Extract the (X, Y) coordinate from the center of the cell holding the provided text.  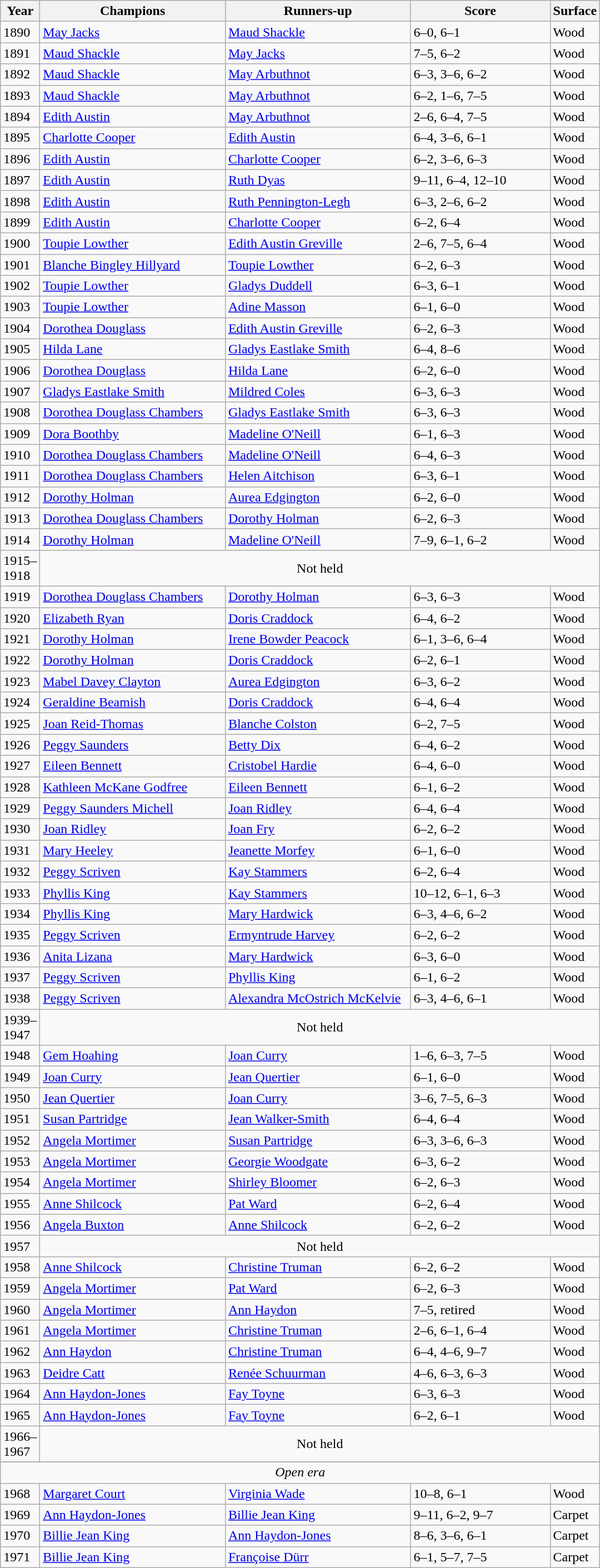
2–6, 7–5, 6–4 (480, 243)
Helen Aitchison (318, 476)
6–4, 3–6, 6–1 (480, 138)
2–6, 6–1, 6–4 (480, 1331)
1933 (20, 893)
Gladys Duddell (318, 286)
6–3, 3–6, 6–3 (480, 1140)
Ruth Pennington-Legh (318, 201)
Joan Reid-Thomas (133, 724)
1913 (20, 518)
1932 (20, 871)
Blanche Bingley Hillyard (133, 265)
6–3, 3–6, 6–2 (480, 74)
1958 (20, 1267)
6–3, 6–0 (480, 956)
Open era (300, 1472)
1954 (20, 1183)
Dora Boothby (133, 434)
1938 (20, 999)
Cristobel Hardie (318, 766)
Margaret Court (133, 1494)
Shirley Bloomer (318, 1183)
1937 (20, 978)
1923 (20, 682)
1911 (20, 476)
1919 (20, 597)
1901 (20, 265)
10–12, 6–1, 6–3 (480, 893)
Gem Hoahing (133, 1056)
1921 (20, 639)
6–3, 4–6, 6–1 (480, 999)
1897 (20, 180)
1965 (20, 1415)
1903 (20, 307)
1929 (20, 808)
1931 (20, 850)
1960 (20, 1309)
1908 (20, 413)
1950 (20, 1098)
1900 (20, 243)
1971 (20, 1557)
7–5, 6–2 (480, 53)
Jean Walker-Smith (318, 1119)
Georgie Woodgate (318, 1161)
1961 (20, 1331)
1956 (20, 1225)
1964 (20, 1394)
7–9, 6–1, 6–2 (480, 539)
1890 (20, 32)
1926 (20, 745)
6–2, 7–5 (480, 724)
Year (20, 11)
3–6, 7–5, 6–3 (480, 1098)
1893 (20, 96)
1894 (20, 117)
2–6, 6–4, 7–5 (480, 117)
1962 (20, 1352)
1963 (20, 1373)
Adine Masson (318, 307)
Renée Schuurman (318, 1373)
Elizabeth Ryan (133, 618)
8–6, 3–6, 6–1 (480, 1536)
6–3, 4–6, 6–2 (480, 914)
6–2, 3–6, 6–3 (480, 159)
7–5, retired (480, 1309)
1912 (20, 497)
1909 (20, 434)
6–0, 6–1 (480, 32)
1939–1947 (20, 1028)
1891 (20, 53)
1952 (20, 1140)
1925 (20, 724)
1953 (20, 1161)
1936 (20, 956)
6–1, 3–6, 6–4 (480, 639)
10–8, 6–1 (480, 1494)
Geraldine Beamish (133, 703)
1930 (20, 829)
Virginia Wade (318, 1494)
1922 (20, 660)
1914 (20, 539)
9–11, 6–2, 9–7 (480, 1515)
Peggy Saunders (133, 745)
1934 (20, 914)
1966–1967 (20, 1444)
1935 (20, 935)
Runners-up (318, 11)
Anita Lizana (133, 956)
6–4, 4–6, 9–7 (480, 1352)
1970 (20, 1536)
Angela Buxton (133, 1225)
6–3, 2–6, 6–2 (480, 201)
1928 (20, 787)
Betty Dix (318, 745)
1948 (20, 1056)
1902 (20, 286)
Champions (133, 11)
1907 (20, 392)
1951 (20, 1119)
1910 (20, 455)
Mildred Coles (318, 392)
Score (480, 11)
1906 (20, 370)
1969 (20, 1515)
Jeanette Morfey (318, 850)
1898 (20, 201)
9–11, 6–4, 12–10 (480, 180)
1904 (20, 328)
1892 (20, 74)
Alexandra McOstrich McKelvie (318, 999)
1924 (20, 703)
Ermyntrude Harvey (318, 935)
1920 (20, 618)
6–1, 6–3 (480, 434)
Deidre Catt (133, 1373)
Joan Fry (318, 829)
1959 (20, 1288)
Mary Heeley (133, 850)
6–4, 6–0 (480, 766)
Kathleen McKane Godfree (133, 787)
1905 (20, 349)
Irene Bowder Peacock (318, 639)
1899 (20, 222)
1968 (20, 1494)
Surface (575, 11)
6–2, 1–6, 7–5 (480, 96)
Françoise Dürr (318, 1557)
Mabel Davey Clayton (133, 682)
Peggy Saunders Michell (133, 808)
1–6, 6–3, 7–5 (480, 1056)
1955 (20, 1204)
6–4, 8–6 (480, 349)
6–4, 6–3 (480, 455)
Blanche Colston (318, 724)
6–1, 5–7, 7–5 (480, 1557)
1949 (20, 1077)
1915–1918 (20, 568)
1957 (20, 1246)
1896 (20, 159)
1927 (20, 766)
1895 (20, 138)
4–6, 6–3, 6–3 (480, 1373)
Ruth Dyas (318, 180)
